Locate the cell with the specified text and output its [x, y] center coordinate. 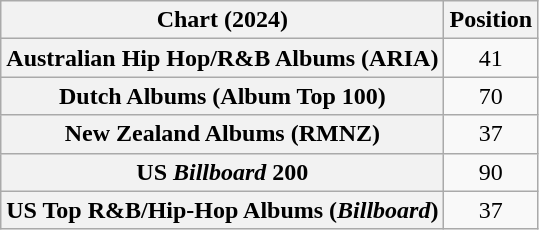
Dutch Albums (Album Top 100) [222, 96]
Position [491, 20]
US Top R&B/Hip-Hop Albums (Billboard) [222, 210]
New Zealand Albums (RMNZ) [222, 134]
Australian Hip Hop/R&B Albums (ARIA) [222, 58]
US Billboard 200 [222, 172]
Chart (2024) [222, 20]
70 [491, 96]
90 [491, 172]
41 [491, 58]
